For the text-containing cell, return its midpoint in [x, y] coordinate format. 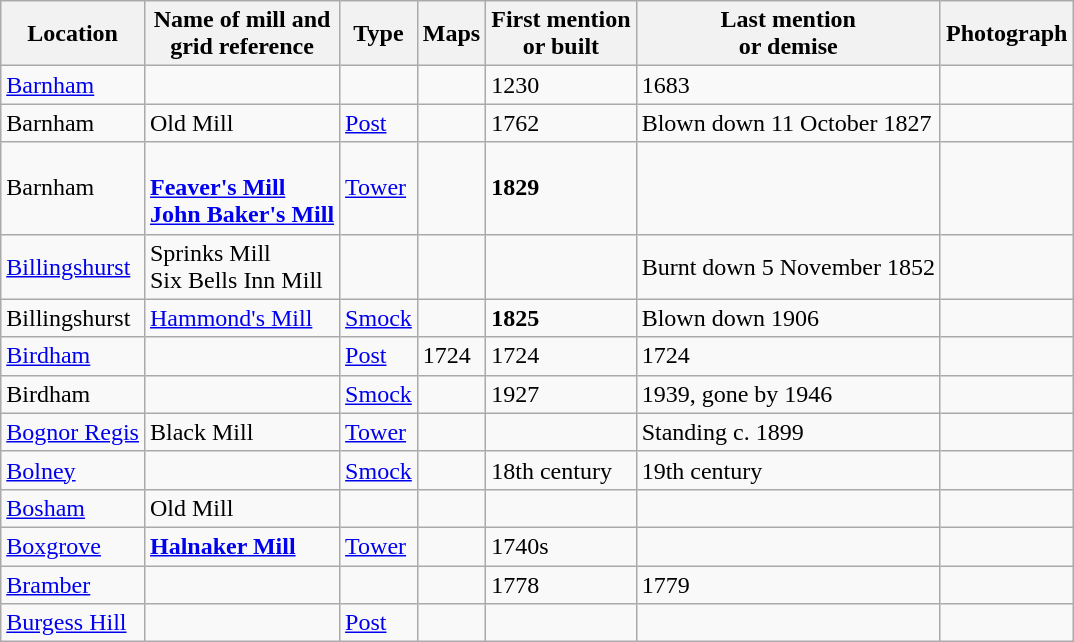
1230 [561, 85]
1740s [561, 546]
Name of mill andgrid reference [242, 34]
1762 [561, 123]
18th century [561, 470]
Blown down 1906 [788, 318]
Bognor Regis [73, 432]
Sprinks MillSix Bells Inn Mill [242, 266]
Photograph [1006, 34]
Feaver's MillJohn Baker's Mill [242, 188]
1927 [561, 394]
Bolney [73, 470]
Hammond's Mill [242, 318]
First mentionor built [561, 34]
Maps [451, 34]
Last mention or demise [788, 34]
19th century [788, 470]
Burgess Hill [73, 623]
Boxgrove [73, 546]
Blown down 11 October 1827 [788, 123]
Black Mill [242, 432]
1939, gone by 1946 [788, 394]
Burnt down 5 November 1852 [788, 266]
Type [379, 34]
1779 [788, 585]
Standing c. 1899 [788, 432]
1778 [561, 585]
Location [73, 34]
Bosham [73, 508]
1829 [561, 188]
1683 [788, 85]
Halnaker Mill [242, 546]
Bramber [73, 585]
1825 [561, 318]
